For the text-containing cell, return its midpoint in [X, Y] coordinate format. 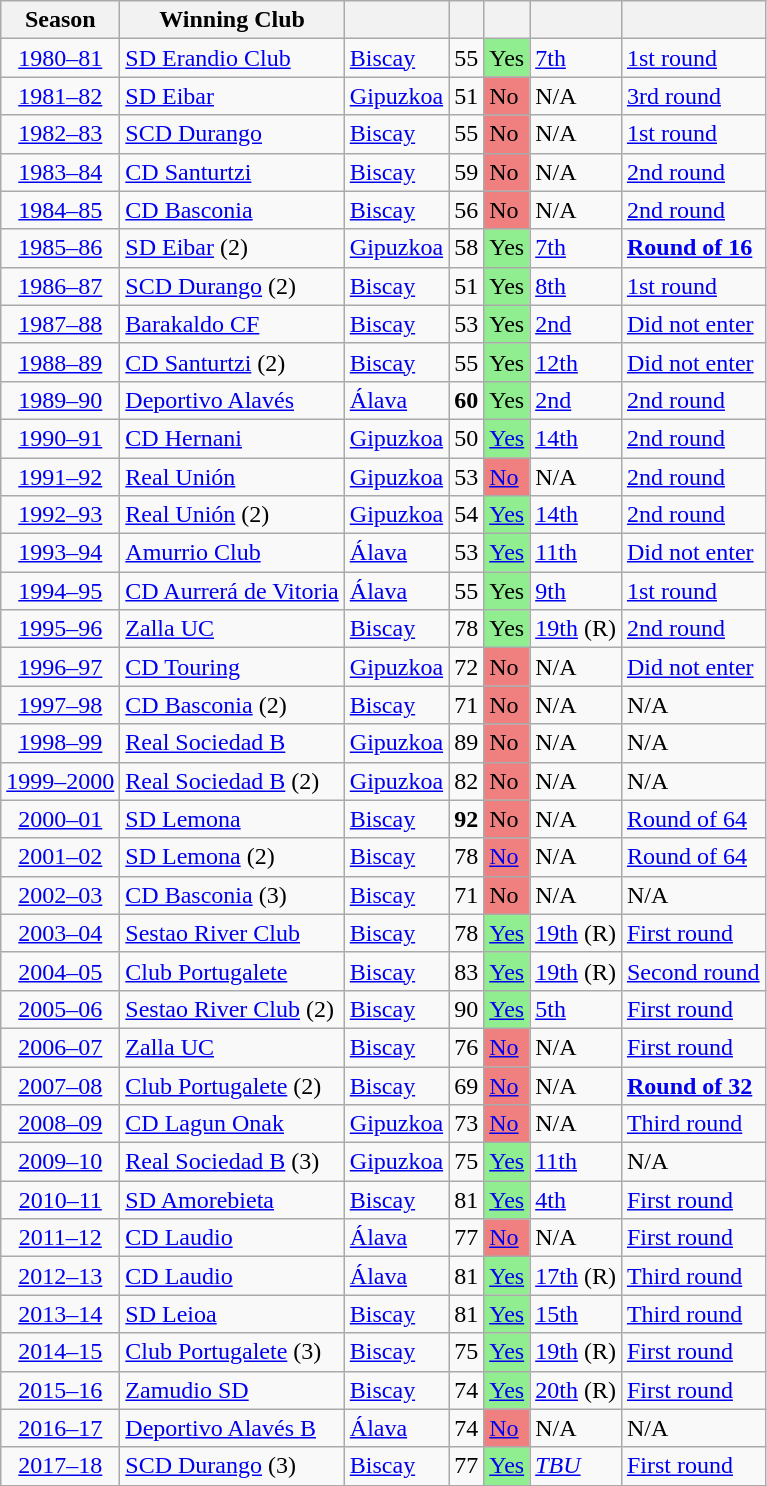
CD Aurrerá de Vitoria [232, 591]
2004–05 [60, 971]
CD Basconia (3) [232, 895]
2012–13 [60, 1276]
2006–07 [60, 1047]
58 [466, 248]
Zamudio SD [232, 1390]
Sestao River Club [232, 933]
1982–83 [60, 134]
SD Amorebieta [232, 1200]
5th [576, 1009]
2003–04 [60, 933]
1994–95 [60, 591]
2009–10 [60, 1162]
3rd round [693, 96]
Real Unión [232, 477]
1981–82 [60, 96]
1980–81 [60, 58]
59 [466, 172]
4th [576, 1200]
2011–12 [60, 1238]
12th [576, 362]
CD Basconia [232, 210]
90 [466, 1009]
CD Basconia (2) [232, 705]
1996–97 [60, 667]
Real Sociedad B [232, 743]
SCD Durango [232, 134]
1989–90 [60, 400]
Real Sociedad B (2) [232, 781]
1995–96 [60, 629]
1991–92 [60, 477]
Season [60, 20]
15th [576, 1314]
89 [466, 743]
SD Lemona (2) [232, 857]
CD Santurtzi (2) [232, 362]
Amurrio Club [232, 553]
1985–86 [60, 248]
2000–01 [60, 819]
1988–89 [60, 362]
SD Eibar [232, 96]
2016–17 [60, 1428]
2013–14 [60, 1314]
20th (R) [576, 1390]
Deportivo Alavés [232, 400]
1993–94 [60, 553]
Round of 16 [693, 248]
56 [466, 210]
Club Portugalete (3) [232, 1352]
1984–85 [60, 210]
CD Lagun Onak [232, 1124]
Club Portugalete (2) [232, 1085]
1990–91 [60, 438]
TBU [576, 1466]
2007–08 [60, 1085]
SD Leioa [232, 1314]
Round of 32 [693, 1085]
CD Santurtzi [232, 172]
SD Eibar (2) [232, 248]
1997–98 [60, 705]
2014–15 [60, 1352]
Barakaldo CF [232, 324]
Club Portugalete [232, 971]
9th [576, 591]
SD Erandio Club [232, 58]
Real Sociedad B (3) [232, 1162]
Second round [693, 971]
8th [576, 286]
1999–2000 [60, 781]
50 [466, 438]
54 [466, 515]
1986–87 [60, 286]
2015–16 [60, 1390]
82 [466, 781]
Deportivo Alavés B [232, 1428]
2017–18 [60, 1466]
SCD Durango (3) [232, 1466]
CD Hernani [232, 438]
2010–11 [60, 1200]
73 [466, 1124]
83 [466, 971]
SCD Durango (2) [232, 286]
2002–03 [60, 895]
Winning Club [232, 20]
72 [466, 667]
1992–93 [60, 515]
60 [466, 400]
2001–02 [60, 857]
2005–06 [60, 1009]
17th (R) [576, 1276]
1983–84 [60, 172]
Sestao River Club (2) [232, 1009]
1987–88 [60, 324]
69 [466, 1085]
76 [466, 1047]
CD Touring [232, 667]
92 [466, 819]
1998–99 [60, 743]
2008–09 [60, 1124]
Real Unión (2) [232, 515]
SD Lemona [232, 819]
